Identify which cell holds the provided text, then report its [x, y] central coordinate. 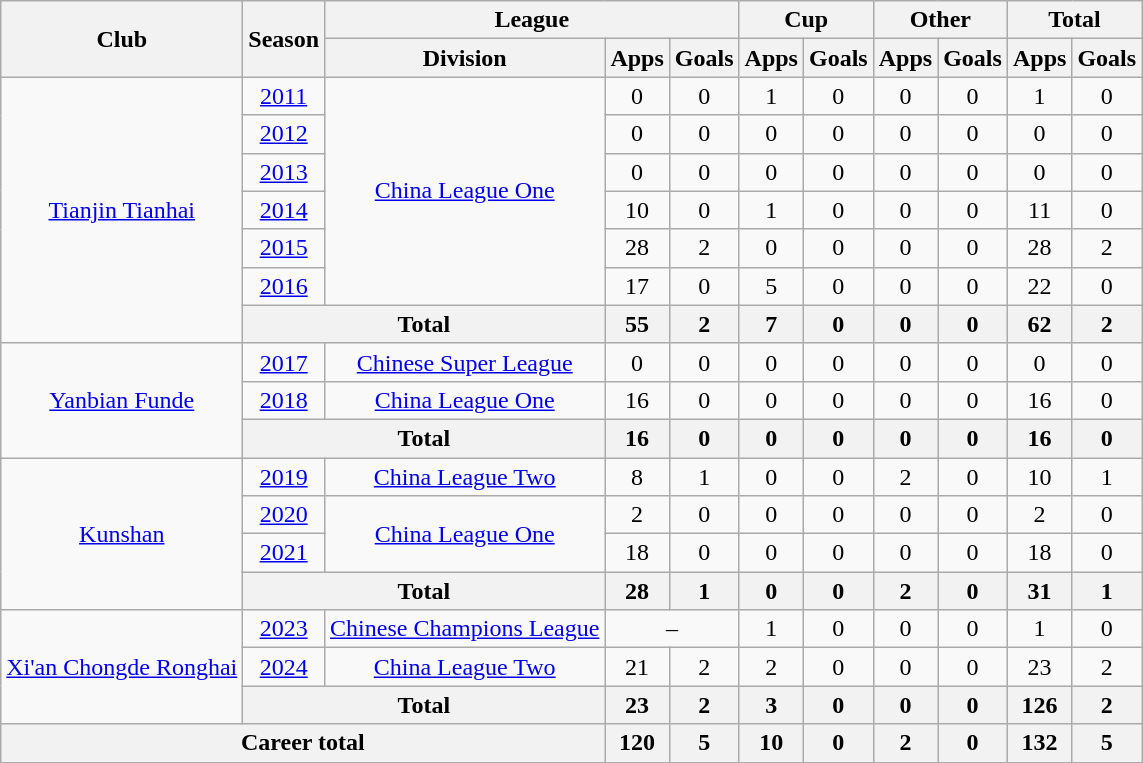
2017 [284, 362]
2023 [284, 629]
Club [122, 39]
2011 [284, 96]
League [532, 20]
2019 [284, 477]
Xi'an Chongde Ronghai [122, 667]
Tianjin Tianhai [122, 210]
Kunshan [122, 534]
55 [637, 324]
8 [637, 477]
3 [771, 705]
2016 [284, 286]
62 [1039, 324]
126 [1039, 705]
Season [284, 39]
21 [637, 667]
Other [940, 20]
Career total [303, 743]
2012 [284, 134]
7 [771, 324]
132 [1039, 743]
120 [637, 743]
2021 [284, 553]
Chinese Champions League [465, 629]
Yanbian Funde [122, 400]
2014 [284, 210]
– [672, 629]
Division [465, 58]
2013 [284, 172]
Cup [806, 20]
2020 [284, 515]
Chinese Super League [465, 362]
31 [1039, 591]
2024 [284, 667]
11 [1039, 210]
22 [1039, 286]
2015 [284, 248]
2018 [284, 400]
17 [637, 286]
